Search for the cell housing the specified text and yield its [X, Y] center coordinate. 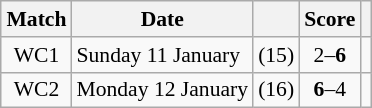
(15) [276, 55]
Monday 12 January [162, 90]
Date [162, 19]
Sunday 11 January [162, 55]
(16) [276, 90]
2–6 [330, 55]
Score [330, 19]
WC1 [36, 55]
6–4 [330, 90]
WC2 [36, 90]
Match [36, 19]
